Search for the cell housing the specified text and yield its (x, y) center coordinate. 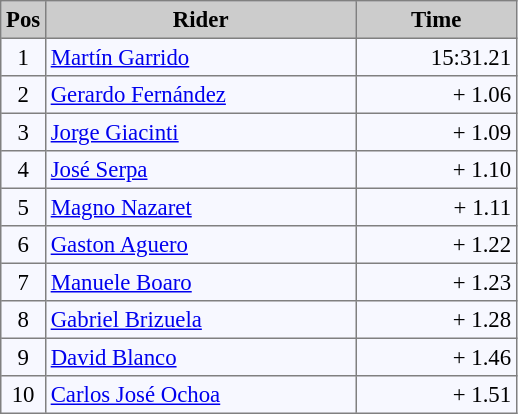
8 (24, 320)
4 (24, 170)
Magno Nazaret (200, 207)
1 (24, 57)
Manuele Boaro (200, 282)
Martín Garrido (200, 57)
Gaston Aguero (200, 245)
Gabriel Brizuela (200, 320)
+ 1.09 (436, 132)
+ 1.28 (436, 320)
Jorge Giacinti (200, 132)
10 (24, 395)
+ 1.46 (436, 357)
7 (24, 282)
+ 1.51 (436, 395)
5 (24, 207)
15:31.21 (436, 57)
Gerardo Fernández (200, 95)
6 (24, 245)
José Serpa (200, 170)
+ 1.10 (436, 170)
+ 1.22 (436, 245)
Rider (200, 20)
Carlos José Ochoa (200, 395)
Time (436, 20)
David Blanco (200, 357)
Pos (24, 20)
2 (24, 95)
+ 1.06 (436, 95)
9 (24, 357)
+ 1.11 (436, 207)
+ 1.23 (436, 282)
3 (24, 132)
